From the cell containing the given text, extract its center point as (X, Y) coordinate. 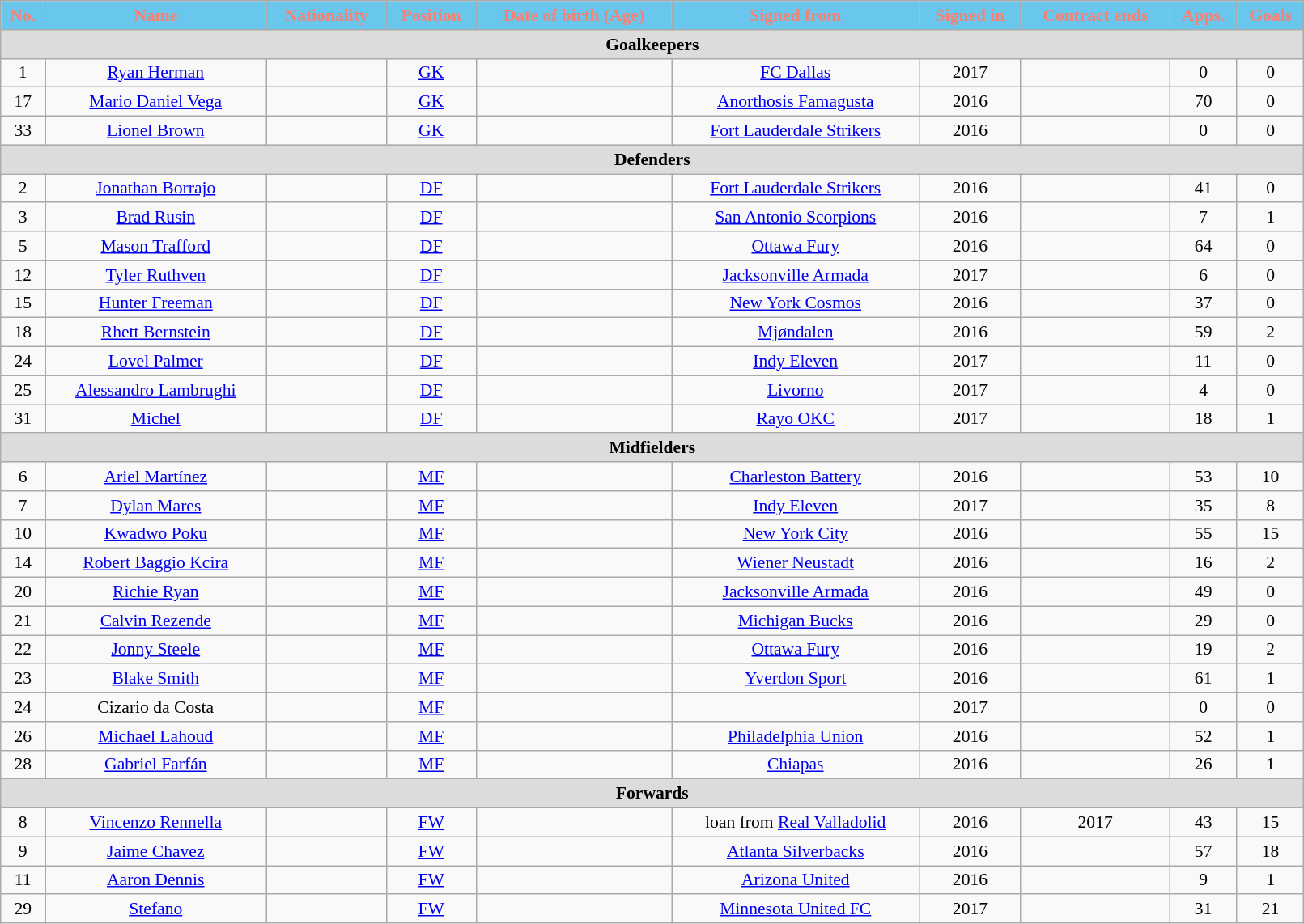
Hunter Freeman (155, 303)
59 (1203, 333)
37 (1203, 303)
New York City (796, 534)
12 (23, 275)
3 (23, 218)
Goals (1271, 15)
Arizona United (796, 880)
Kwadwo Poku (155, 534)
Calvin Rezende (155, 621)
Rayo OKC (796, 419)
Alessandro Lambrughi (155, 390)
Charleston Battery (796, 477)
Michael Lahoud (155, 736)
17 (23, 102)
Philadelphia Union (796, 736)
Signed in (971, 15)
Jaime Chavez (155, 851)
4 (1203, 390)
Gabriel Farfán (155, 765)
Mario Daniel Vega (155, 102)
Atlanta Silverbacks (796, 851)
Aaron Dennis (155, 880)
Goalkeepers (652, 45)
Ariel Martínez (155, 477)
Mjøndalen (796, 333)
25 (23, 390)
Michel (155, 419)
Vincenzo Rennella (155, 823)
52 (1203, 736)
New York Cosmos (796, 303)
33 (23, 131)
28 (23, 765)
Cizario da Costa (155, 707)
Blake Smith (155, 679)
Minnesota United FC (796, 909)
22 (23, 650)
57 (1203, 851)
Dylan Mares (155, 506)
35 (1203, 506)
Signed from (796, 15)
Forwards (652, 794)
20 (23, 592)
Stefano (155, 909)
Date of birth (Age) (574, 15)
Mason Trafford (155, 246)
Jonny Steele (155, 650)
64 (1203, 246)
Wiener Neustadt (796, 563)
70 (1203, 102)
Lionel Brown (155, 131)
Yverdon Sport (796, 679)
Name (155, 15)
Livorno (796, 390)
Richie Ryan (155, 592)
43 (1203, 823)
loan from Real Valladolid (796, 823)
Contract ends (1095, 15)
Rhett Bernstein (155, 333)
5 (23, 246)
Chiapas (796, 765)
Lovel Palmer (155, 362)
16 (1203, 563)
Robert Baggio Kcira (155, 563)
61 (1203, 679)
Brad Rusin (155, 218)
Michigan Bucks (796, 621)
Anorthosis Famagusta (796, 102)
San Antonio Scorpions (796, 218)
Apps. (1203, 15)
Position (431, 15)
Midfielders (652, 448)
53 (1203, 477)
FC Dallas (796, 73)
Nationality (326, 15)
Tyler Ruthven (155, 275)
49 (1203, 592)
Jonathan Borrajo (155, 189)
Ryan Herman (155, 73)
19 (1203, 650)
14 (23, 563)
41 (1203, 189)
No. (23, 15)
55 (1203, 534)
Defenders (652, 159)
23 (23, 679)
